Return the [x, y] coordinate for the center point of the cell that contains the specified text.  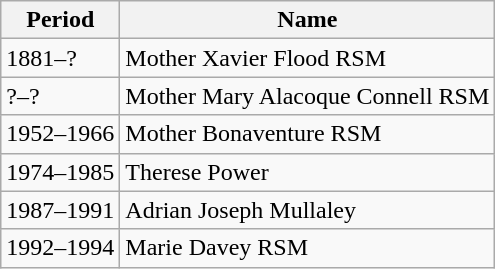
Mother Bonaventure RSM [308, 134]
1974–1985 [60, 172]
Marie Davey RSM [308, 248]
1881–? [60, 58]
1987–1991 [60, 210]
Name [308, 20]
1992–1994 [60, 248]
?–? [60, 96]
Mother Xavier Flood RSM [308, 58]
Adrian Joseph Mullaley [308, 210]
Period [60, 20]
Therese Power [308, 172]
1952–1966 [60, 134]
Mother Mary Alacoque Connell RSM [308, 96]
